From the cell containing the given text, extract its center point as [x, y] coordinate. 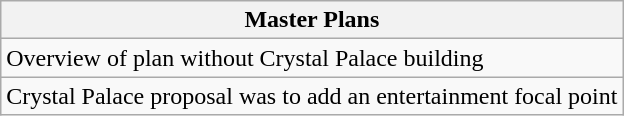
Master Plans [312, 20]
Overview of plan without Crystal Palace building [312, 58]
Crystal Palace proposal was to add an entertainment focal point [312, 96]
